Pinpoint the cell where the given text exists, returning its [x, y] midpoint coordinate. 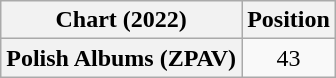
Position [289, 20]
43 [289, 58]
Chart (2022) [122, 20]
Polish Albums (ZPAV) [122, 58]
